Scan for the cell matching the given text and deliver its [X, Y] coordinate at center. 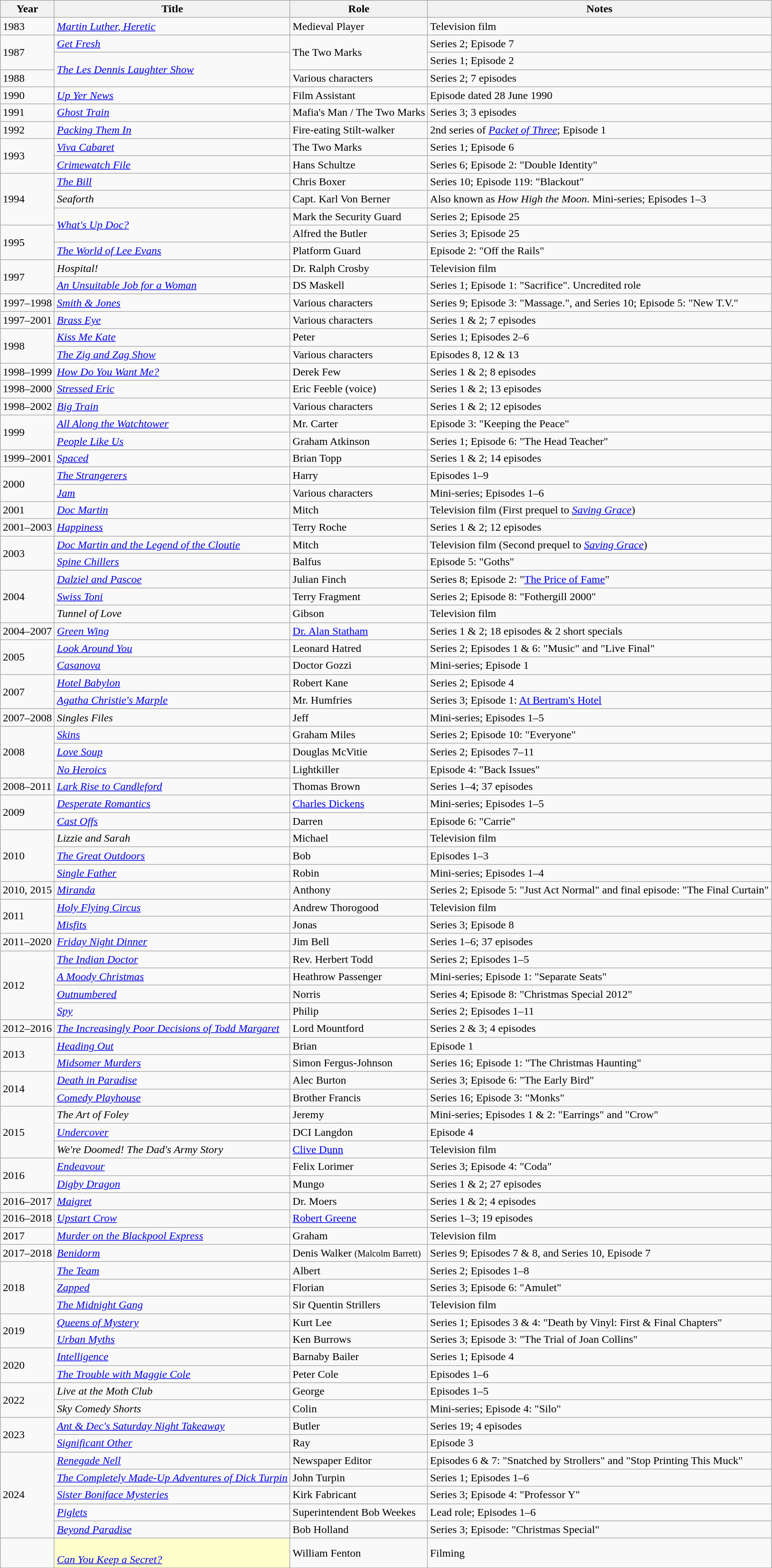
Graham Atkinson [359, 441]
Hospital! [173, 268]
Brass Eye [173, 320]
Series 3; Episode 6: "Amulet" [599, 1287]
Series 3; 3 episodes [599, 113]
Series 1–4; 37 episodes [599, 787]
Series 3; Episode 3: "The Trial of Joan Collins" [599, 1340]
Series 9; Episode 3: "Massage.", and Series 10; Episode 5: "New T.V." [599, 303]
Urban Myths [173, 1340]
Live at the Moth Club [173, 1391]
Kirk Fabricant [359, 1495]
Episodes 1–3 [599, 856]
Episodes 6 & 7: "Snatched by Strollers" and "Stop Printing This Muck" [599, 1460]
Filming [599, 1553]
Episodes 1–5 [599, 1391]
Series 1–6; 37 episodes [599, 942]
Sky Comedy Shorts [173, 1409]
Fire-eating Stilt-walker [359, 130]
The Great Outdoors [173, 856]
Felix Lorimer [359, 1167]
2005 [27, 657]
Brian [359, 1045]
2013 [27, 1054]
Doctor Gozzi [359, 666]
Episodes 1–9 [599, 475]
Friday Night Dinner [173, 942]
Episode 4: "Back Issues" [599, 769]
Doc Martin and the Legend of the Cloutie [173, 545]
Heathrow Passenger [359, 976]
Lead role; Episodes 1–6 [599, 1512]
Albert [359, 1270]
Lizzie and Sarah [173, 838]
Jeremy [359, 1115]
Florian [359, 1287]
Episode 4 [599, 1132]
2024 [27, 1495]
Medieval Player [359, 26]
Series 1 & 2; 18 episodes & 2 short specials [599, 631]
Barnaby Bailer [359, 1357]
Charles Dickens [359, 804]
1991 [27, 113]
Intelligence [173, 1357]
2014 [27, 1089]
1983 [27, 26]
Episodes 1–6 [599, 1374]
William Fenton [359, 1553]
How Do You Want Me? [173, 372]
Peter Cole [359, 1374]
Hotel Babylon [173, 683]
Television film (First prequel to Saving Grace) [599, 510]
1997–2001 [27, 320]
Series 1; Episode 1: "Sacrifice". Uncredited role [599, 286]
2015 [27, 1132]
Lightkiller [359, 769]
Series 9; Episodes 7 & 8, and Series 10, Episode 7 [599, 1253]
Series 1 & 2; 13 episodes [599, 389]
Stressed Eric [173, 389]
1997 [27, 277]
Episode 1 [599, 1045]
Smith & Jones [173, 303]
Clive Dunn [359, 1149]
Significant Other [173, 1443]
2023 [27, 1435]
Mini-series; Episodes 1–6 [599, 493]
Andrew Thorogood [359, 907]
Bob Holland [359, 1529]
2022 [27, 1400]
Dr. Moers [359, 1201]
1998–1999 [27, 372]
2007–2008 [27, 717]
Episode 2: "Off the Rails" [599, 251]
Misfits [173, 925]
1998 [27, 346]
Series 1 & 2; 27 episodes [599, 1184]
2001 [27, 510]
Ken Burrows [359, 1340]
Series 1; Episode 6: "The Head Teacher" [599, 441]
2008–2011 [27, 787]
Balfus [359, 562]
1998–2002 [27, 406]
2016 [27, 1175]
Series 1; Episodes 1–6 [599, 1478]
Big Train [173, 406]
Mungo [359, 1184]
Jam [173, 493]
Series 1 & 2; 8 episodes [599, 372]
Swiss Toni [173, 597]
Happiness [173, 528]
Series 1; Episode 4 [599, 1357]
Colin [359, 1409]
Episode dated 28 June 1990 [599, 95]
Gibson [359, 614]
Dr. Alan Statham [359, 631]
Jeff [359, 717]
DCI Langdon [359, 1132]
Series 3; Episode 25 [599, 234]
Thomas Brown [359, 787]
Upstart Crow [173, 1218]
Kiss Me Kate [173, 337]
Mini-series; Episode 1 [599, 666]
2019 [27, 1331]
Episode 3: "Keeping the Peace" [599, 424]
Series 2; Episode 8: "Fothergill 2000" [599, 597]
Mr. Carter [359, 424]
1998–2000 [27, 389]
Series 3; Episode: "Christmas Special" [599, 1529]
2007 [27, 691]
Episode 3 [599, 1443]
Desperate Romantics [173, 804]
Murder on the Blackpool Express [173, 1236]
Television film (Second prequel to Saving Grace) [599, 545]
2011 [27, 916]
The Indian Doctor [173, 959]
Series 3; Episode 4: "Professor Y" [599, 1495]
Mini-series; Episode 1: "Separate Seats" [599, 976]
1993 [27, 156]
2012–2016 [27, 1028]
Series 2; 7 episodes [599, 78]
1988 [27, 78]
Death in Paradise [173, 1080]
Graham [359, 1236]
Series 1 & 2; 4 episodes [599, 1201]
Spine Chillers [173, 562]
Anthony [359, 890]
Series 10; Episode 119: "Blackout" [599, 182]
Doc Martin [173, 510]
2017–2018 [27, 1253]
1992 [27, 130]
Casanova [173, 666]
2016–2017 [27, 1201]
Cast Offs [173, 821]
Series 1–3; 19 episodes [599, 1218]
Bob [359, 856]
Series 2; Episodes 1–11 [599, 1011]
2003 [27, 553]
Newspaper Editor [359, 1460]
Lord Mountford [359, 1028]
Series 2; Episode 4 [599, 683]
We're Doomed! The Dad's Army Story [173, 1149]
Series 2; Episodes 1 & 6: "Music" and "Live Final" [599, 648]
2010, 2015 [27, 890]
The Team [173, 1270]
Series 1 & 2; 7 episodes [599, 320]
Single Father [173, 873]
Episodes 8, 12 & 13 [599, 355]
Robin [359, 873]
1999 [27, 432]
Endeavour [173, 1167]
DS Maskell [359, 286]
Episode 6: "Carrie" [599, 821]
Derek Few [359, 372]
No Heroics [173, 769]
Series 2; Episodes 1–5 [599, 959]
Brother Francis [359, 1098]
Dalziel and Pascoe [173, 579]
Miranda [173, 890]
Hans Schultze [359, 164]
Mini-series; Episode 4: "Silo" [599, 1409]
Skins [173, 735]
2011–2020 [27, 942]
Series 2; Episode 5: "Just Act Normal" and final episode: "The Final Curtain" [599, 890]
Viva Cabaret [173, 147]
An Unsuitable Job for a Woman [173, 286]
Simon Fergus-Johnson [359, 1063]
2020 [27, 1366]
Eric Feeble (voice) [359, 389]
Series 1; Episodes 2–6 [599, 337]
Love Soup [173, 752]
Queens of Mystery [173, 1322]
Tunnel of Love [173, 614]
Harry [359, 475]
Year [27, 9]
Butler [359, 1426]
Ray [359, 1443]
Mini-series; Episodes 1–4 [599, 873]
Crimewatch File [173, 164]
The Increasingly Poor Decisions of Todd Margaret [173, 1028]
Leonard Hatred [359, 648]
Get Fresh [173, 44]
Superintendent Bob Weekes [359, 1512]
Mini-series; Episodes 1 & 2: "Earrings" and "Crow" [599, 1115]
Midsomer Murders [173, 1063]
1987 [27, 52]
Series 3; Episode 6: "The Early Bird" [599, 1080]
Renegade Nell [173, 1460]
Peter [359, 337]
Beyond Paradise [173, 1529]
Series 1; Episodes 3 & 4: "Death by Vinyl: First & Final Chapters" [599, 1322]
Series 19; 4 episodes [599, 1426]
The Bill [173, 182]
Series 1 & 2; 14 episodes [599, 458]
Episode 5: "Goths" [599, 562]
Jim Bell [359, 942]
Notes [599, 9]
Series 1; Episode 6 [599, 147]
1995 [27, 242]
Seaforth [173, 199]
All Along the Watchtower [173, 424]
Holy Flying Circus [173, 907]
Heading Out [173, 1045]
2009 [27, 813]
Packing Them In [173, 130]
Julian Finch [359, 579]
2000 [27, 484]
People Like Us [173, 441]
2nd series of Packet of Three; Episode 1 [599, 130]
Chris Boxer [359, 182]
Platform Guard [359, 251]
1990 [27, 95]
Capt. Karl Von Berner [359, 199]
The Les Dennis Laughter Show [173, 69]
Up Yer News [173, 95]
Series 2; Episodes 7–11 [599, 752]
Sir Quentin Strillers [359, 1305]
1997–1998 [27, 303]
The Midnight Gang [173, 1305]
Philip [359, 1011]
The Trouble with Maggie Cole [173, 1374]
Ant & Dec's Saturday Night Takeaway [173, 1426]
Terry Roche [359, 528]
2001–2003 [27, 528]
2010 [27, 856]
Agatha Christie's Marple [173, 700]
Mafia's Man / The Two Marks [359, 113]
2016–2018 [27, 1218]
Film Assistant [359, 95]
1994 [27, 199]
Series 3; Episode 1: At Bertram's Hotel [599, 700]
2004–2007 [27, 631]
Series 2; Episode 7 [599, 44]
Mr. Humfries [359, 700]
Singles Files [173, 717]
1999–2001 [27, 458]
The Art of Foley [173, 1115]
Lark Rise to Candleford [173, 787]
Michael [359, 838]
Kurt Lee [359, 1322]
Series 3; Episode 4: "Coda" [599, 1167]
Martin Luther, Heretic [173, 26]
Denis Walker (Malcolm Barrett) [359, 1253]
Outnumbered [173, 994]
Role [359, 9]
Spaced [173, 458]
2004 [27, 597]
Series 2; Episode 10: "Everyone" [599, 735]
Digby Dragon [173, 1184]
Look Around You [173, 648]
Norris [359, 994]
Series 4; Episode 8: "Christmas Special 2012" [599, 994]
Mark the Security Guard [359, 217]
Series 16; Episode 1: "The Christmas Haunting" [599, 1063]
The Strangerers [173, 475]
Comedy Playhouse [173, 1098]
What's Up Doc? [173, 225]
Brian Topp [359, 458]
John Turpin [359, 1478]
2012 [27, 985]
Dr. Ralph Crosby [359, 268]
2008 [27, 752]
Darren [359, 821]
Green Wing [173, 631]
Series 8; Episode 2: "The Price of Fame" [599, 579]
George [359, 1391]
Alfred the Butler [359, 234]
Maigret [173, 1201]
Also known as How High the Moon. Mini-series; Episodes 1–3 [599, 199]
Piglets [173, 1512]
Douglas McVitie [359, 752]
Ghost Train [173, 113]
Series 1; Episode 2 [599, 61]
Sister Boniface Mysteries [173, 1495]
Robert Kane [359, 683]
The Completely Made-Up Adventures of Dick Turpin [173, 1478]
Jonas [359, 925]
Spy [173, 1011]
Series 2; Episodes 1–8 [599, 1270]
Zapped [173, 1287]
2017 [27, 1236]
Undercover [173, 1132]
Series 16; Episode 3: "Monks" [599, 1098]
Series 6; Episode 2: "Double Identity" [599, 164]
Robert Greene [359, 1218]
The World of Lee Evans [173, 251]
Alec Burton [359, 1080]
Title [173, 9]
2018 [27, 1287]
Series 3; Episode 8 [599, 925]
Can You Keep a Secret? [173, 1553]
Graham Miles [359, 735]
Series 2; Episode 25 [599, 217]
Benidorm [173, 1253]
A Moody Christmas [173, 976]
Rev. Herbert Todd [359, 959]
The Zig and Zag Show [173, 355]
Terry Fragment [359, 597]
Series 2 & 3; 4 episodes [599, 1028]
